Return the (x, y) coordinate for the center point of the cell that contains the specified text.  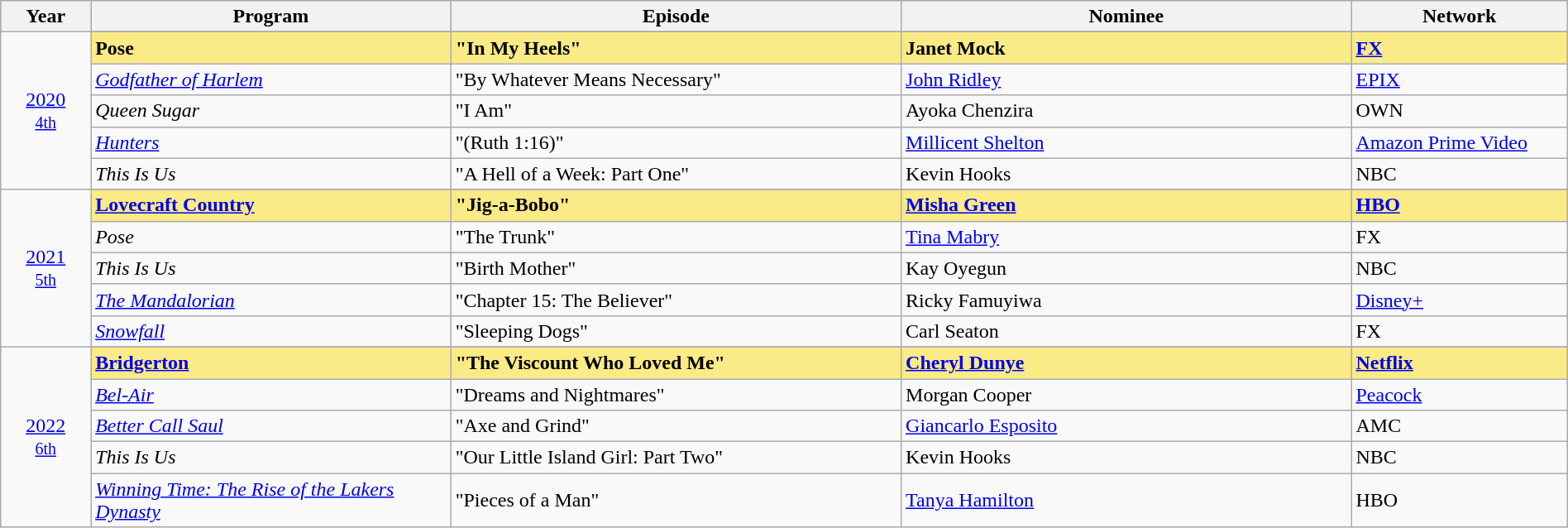
"Sleeping Dogs" (676, 331)
Ricky Famuyiwa (1126, 300)
"Our Little Island Girl: Part Two" (676, 458)
Winning Time: The Rise of the Lakers Dynasty (271, 500)
"Dreams and Nightmares" (676, 395)
Tanya Hamilton (1126, 500)
Janet Mock (1126, 48)
Kay Oyegun (1126, 268)
20215th (46, 268)
OWN (1459, 111)
"By Whatever Means Necessary" (676, 79)
"I Am" (676, 111)
Morgan Cooper (1126, 395)
"Jig-a-Bobo" (676, 205)
Snowfall (271, 331)
"Birth Mother" (676, 268)
Bel-Air (271, 395)
Netflix (1459, 362)
Misha Green (1126, 205)
"(Ruth 1:16)" (676, 142)
Giancarlo Esposito (1126, 426)
Millicent Shelton (1126, 142)
"In My Heels" (676, 48)
Ayoka Chenzira (1126, 111)
20204th (46, 111)
Bridgerton (271, 362)
Episode (676, 17)
"Axe and Grind" (676, 426)
Year (46, 17)
EPIX (1459, 79)
Network (1459, 17)
Hunters (271, 142)
Queen Sugar (271, 111)
"Chapter 15: The Believer" (676, 300)
Lovecraft Country (271, 205)
AMC (1459, 426)
The Mandalorian (271, 300)
Amazon Prime Video (1459, 142)
Tina Mabry (1126, 237)
"Pieces of a Man" (676, 500)
Cheryl Dunye (1126, 362)
Better Call Saul (271, 426)
Program (271, 17)
"The Trunk" (676, 237)
Peacock (1459, 395)
John Ridley (1126, 79)
Carl Seaton (1126, 331)
Godfather of Harlem (271, 79)
Nominee (1126, 17)
Disney+ (1459, 300)
"The Viscount Who Loved Me" (676, 362)
20226th (46, 437)
"A Hell of a Week: Part One" (676, 174)
